Provide the [x, y] coordinate of the cell's center where the given text is located.  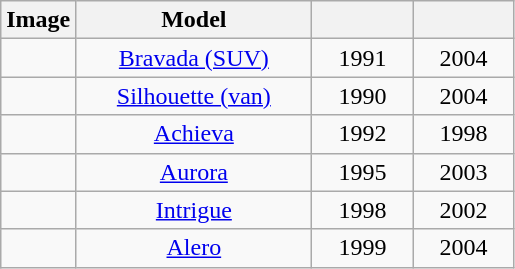
Bravada (SUV) [194, 58]
1995 [362, 172]
2003 [464, 172]
2002 [464, 210]
Alero [194, 248]
Aurora [194, 172]
1992 [362, 134]
Silhouette (van) [194, 96]
Achieva [194, 134]
Image [38, 20]
1999 [362, 248]
Intrigue [194, 210]
1990 [362, 96]
1991 [362, 58]
Model [194, 20]
